Capture the cell that displays the provided text and extract its [X, Y] central coordinate. 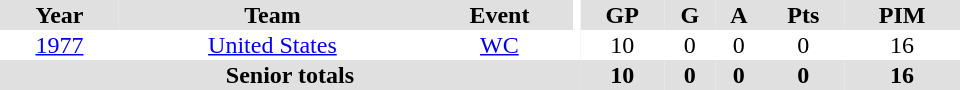
Year [60, 15]
United States [272, 45]
WC [500, 45]
A [738, 15]
Event [500, 15]
PIM [902, 15]
GP [622, 15]
Senior totals [290, 75]
G [690, 15]
1977 [60, 45]
Team [272, 15]
Pts [804, 15]
